Provide the (X, Y) coordinate of the cell's center where the given text is located.  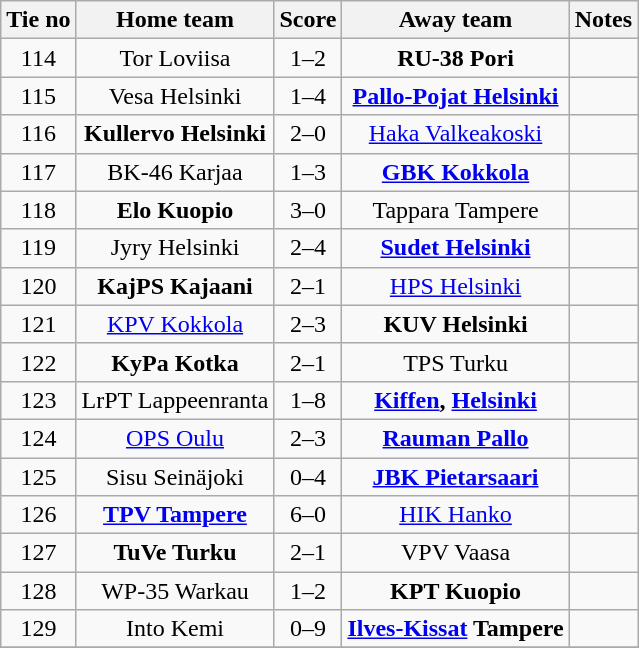
123 (38, 400)
120 (38, 286)
116 (38, 134)
KyPa Kotka (175, 362)
Notes (603, 20)
117 (38, 172)
HPS Helsinki (456, 286)
118 (38, 210)
0–4 (308, 477)
Into Kemi (175, 629)
TuVe Turku (175, 553)
JBK Pietarsaari (456, 477)
BK-46 Karjaa (175, 172)
Tappara Tampere (456, 210)
3–0 (308, 210)
Jyry Helsinki (175, 248)
126 (38, 515)
Tor Loviisa (175, 58)
TPV Tampere (175, 515)
KPV Kokkola (175, 324)
Tie no (38, 20)
Rauman Pallo (456, 438)
Haka Valkeakoski (456, 134)
KUV Helsinki (456, 324)
Vesa Helsinki (175, 96)
6–0 (308, 515)
WP-35 Warkau (175, 591)
1–4 (308, 96)
Kullervo Helsinki (175, 134)
1–3 (308, 172)
124 (38, 438)
125 (38, 477)
115 (38, 96)
Ilves-Kissat Tampere (456, 629)
114 (38, 58)
Kiffen, Helsinki (456, 400)
Score (308, 20)
Home team (175, 20)
GBK Kokkola (456, 172)
0–9 (308, 629)
VPV Vaasa (456, 553)
1–8 (308, 400)
KPT Kuopio (456, 591)
2–0 (308, 134)
LrPT Lappeenranta (175, 400)
122 (38, 362)
129 (38, 629)
Sisu Seinäjoki (175, 477)
119 (38, 248)
TPS Turku (456, 362)
KajPS Kajaani (175, 286)
Away team (456, 20)
Sudet Helsinki (456, 248)
121 (38, 324)
Elo Kuopio (175, 210)
Pallo-Pojat Helsinki (456, 96)
OPS Oulu (175, 438)
RU-38 Pori (456, 58)
128 (38, 591)
127 (38, 553)
2–4 (308, 248)
HIK Hanko (456, 515)
